From the cell containing the given text, extract its center point as [X, Y] coordinate. 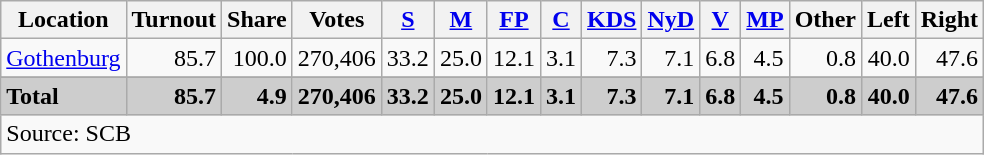
4.9 [258, 96]
Share [258, 20]
Total [64, 96]
Right [949, 20]
NyD [671, 20]
S [408, 20]
Other [825, 20]
Left [888, 20]
KDS [612, 20]
100.0 [258, 58]
M [460, 20]
Source: SCB [492, 134]
Turnout [174, 20]
Gothenburg [64, 58]
MP [765, 20]
Votes [336, 20]
V [720, 20]
FP [514, 20]
Location [64, 20]
C [560, 20]
